Extract the [X, Y] coordinate from the center of the cell holding the provided text.  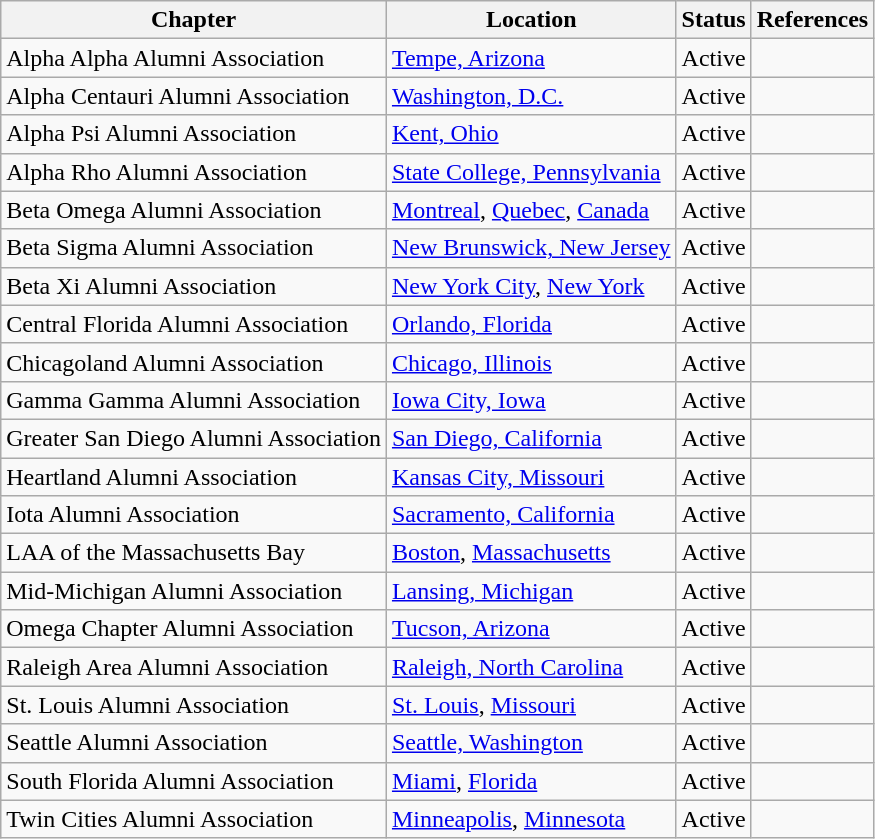
Alpha Rho Alumni Association [194, 172]
Iowa City, Iowa [531, 400]
Mid-Michigan Alumni Association [194, 591]
St. Louis, Missouri [531, 705]
Status [714, 20]
Orlando, Florida [531, 324]
Tempe, Arizona [531, 58]
Raleigh Area Alumni Association [194, 667]
Alpha Psi Alumni Association [194, 134]
Lansing, Michigan [531, 591]
Chapter [194, 20]
Chicago, Illinois [531, 362]
References [812, 20]
Beta Sigma Alumni Association [194, 248]
Central Florida Alumni Association [194, 324]
New Brunswick, New Jersey [531, 248]
Montreal, Quebec, Canada [531, 210]
New York City, New York [531, 286]
Omega Chapter Alumni Association [194, 629]
LAA of the Massachusetts Bay [194, 553]
Greater San Diego Alumni Association [194, 438]
Beta Omega Alumni Association [194, 210]
Gamma Gamma Alumni Association [194, 400]
Chicagoland Alumni Association [194, 362]
Minneapolis, Minnesota [531, 819]
Tucson, Arizona [531, 629]
Kent, Ohio [531, 134]
Raleigh, North Carolina [531, 667]
South Florida Alumni Association [194, 781]
State College, Pennsylvania [531, 172]
Boston, Massachusetts [531, 553]
Iota Alumni Association [194, 515]
San Diego, California [531, 438]
Seattle Alumni Association [194, 743]
Sacramento, California [531, 515]
Twin Cities Alumni Association [194, 819]
Location [531, 20]
Seattle, Washington [531, 743]
St. Louis Alumni Association [194, 705]
Miami, Florida [531, 781]
Kansas City, Missouri [531, 477]
Alpha Alpha Alumni Association [194, 58]
Alpha Centauri Alumni Association [194, 96]
Heartland Alumni Association [194, 477]
Beta Xi Alumni Association [194, 286]
Washington, D.C. [531, 96]
